Determine the [X, Y] coordinate at the center of the cell enclosing the given text.  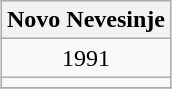
Novo Nevesinje [86, 20]
1991 [86, 58]
